Search for the cell housing the specified text and yield its [x, y] center coordinate. 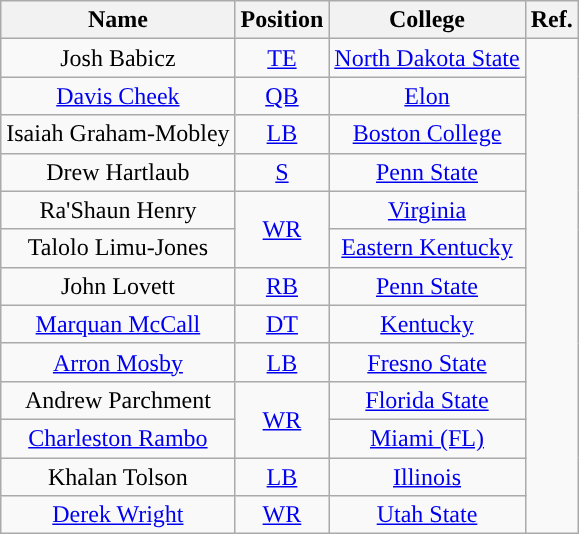
Marquan McCall [118, 324]
Derek Wright [118, 515]
Arron Mosby [118, 362]
John Lovett [118, 286]
College [427, 20]
Name [118, 20]
Josh Babicz [118, 58]
S [282, 172]
Drew Hartlaub [118, 172]
QB [282, 96]
Kentucky [427, 324]
TE [282, 58]
Ref. [552, 20]
Andrew Parchment [118, 400]
Utah State [427, 515]
Illinois [427, 477]
Virginia [427, 210]
Talolo Limu-Jones [118, 248]
Florida State [427, 400]
Position [282, 20]
Isaiah Graham-Mobley [118, 134]
Fresno State [427, 362]
Boston College [427, 134]
DT [282, 324]
North Dakota State [427, 58]
Elon [427, 96]
RB [282, 286]
Miami (FL) [427, 438]
Davis Cheek [118, 96]
Charleston Rambo [118, 438]
Khalan Tolson [118, 477]
Ra'Shaun Henry [118, 210]
Eastern Kentucky [427, 248]
